Determine the [x, y] coordinate at the center of the cell enclosing the given text.  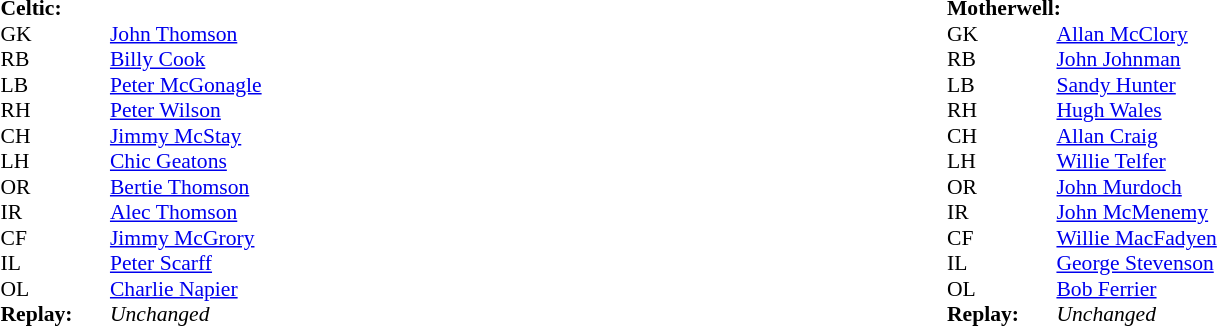
Charlie Napier [186, 289]
Allan McClory [1136, 34]
Peter Scarff [186, 263]
Peter McGonagle [186, 85]
John Murdoch [1136, 187]
John Johnman [1136, 59]
Billy Cook [186, 59]
Jimmy McStay [186, 136]
Sandy Hunter [1136, 85]
John Thomson [186, 34]
Peter Wilson [186, 111]
Hugh Wales [1136, 111]
Willie MacFadyen [1136, 238]
Jimmy McGrory [186, 238]
Willie Telfer [1136, 161]
Allan Craig [1136, 136]
George Stevenson [1136, 263]
Alec Thomson [186, 213]
Bertie Thomson [186, 187]
John McMenemy [1136, 213]
Bob Ferrier [1136, 289]
Chic Geatons [186, 161]
